Locate the cell with the specified text and output its [X, Y] center coordinate. 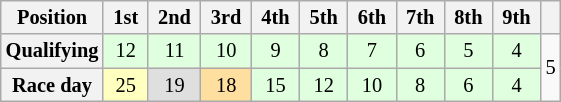
25 [126, 85]
7 [372, 51]
5th [324, 17]
11 [174, 51]
8th [468, 17]
2nd [174, 17]
9th [516, 17]
Race day [52, 85]
19 [174, 85]
1st [126, 17]
15 [275, 85]
6th [372, 17]
Position [52, 17]
9 [275, 51]
18 [226, 85]
3rd [226, 17]
7th [420, 17]
4th [275, 17]
Qualifying [52, 51]
